From the cell containing the given text, extract its center point as (X, Y) coordinate. 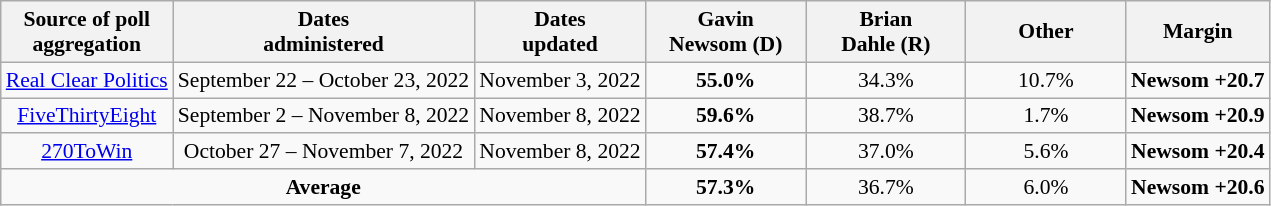
September 22 – October 23, 2022 (324, 80)
September 2 – November 8, 2022 (324, 116)
Other (1046, 32)
November 3, 2022 (560, 80)
37.0% (886, 152)
Real Clear Politics (87, 80)
5.6% (1046, 152)
38.7% (886, 116)
BrianDahle (R) (886, 32)
270ToWin (87, 152)
57.4% (726, 152)
Datesupdated (560, 32)
1.7% (1046, 116)
6.0% (1046, 187)
10.7% (1046, 80)
Source of pollaggregation (87, 32)
Margin (1198, 32)
Newsom +20.9 (1198, 116)
Datesadministered (324, 32)
FiveThirtyEight (87, 116)
57.3% (726, 187)
59.6% (726, 116)
55.0% (726, 80)
Average (324, 187)
Newsom +20.4 (1198, 152)
Newsom +20.7 (1198, 80)
October 27 – November 7, 2022 (324, 152)
Newsom +20.6 (1198, 187)
36.7% (886, 187)
34.3% (886, 80)
GavinNewsom (D) (726, 32)
